Return the (X, Y) coordinate for the center point of the cell that contains the specified text.  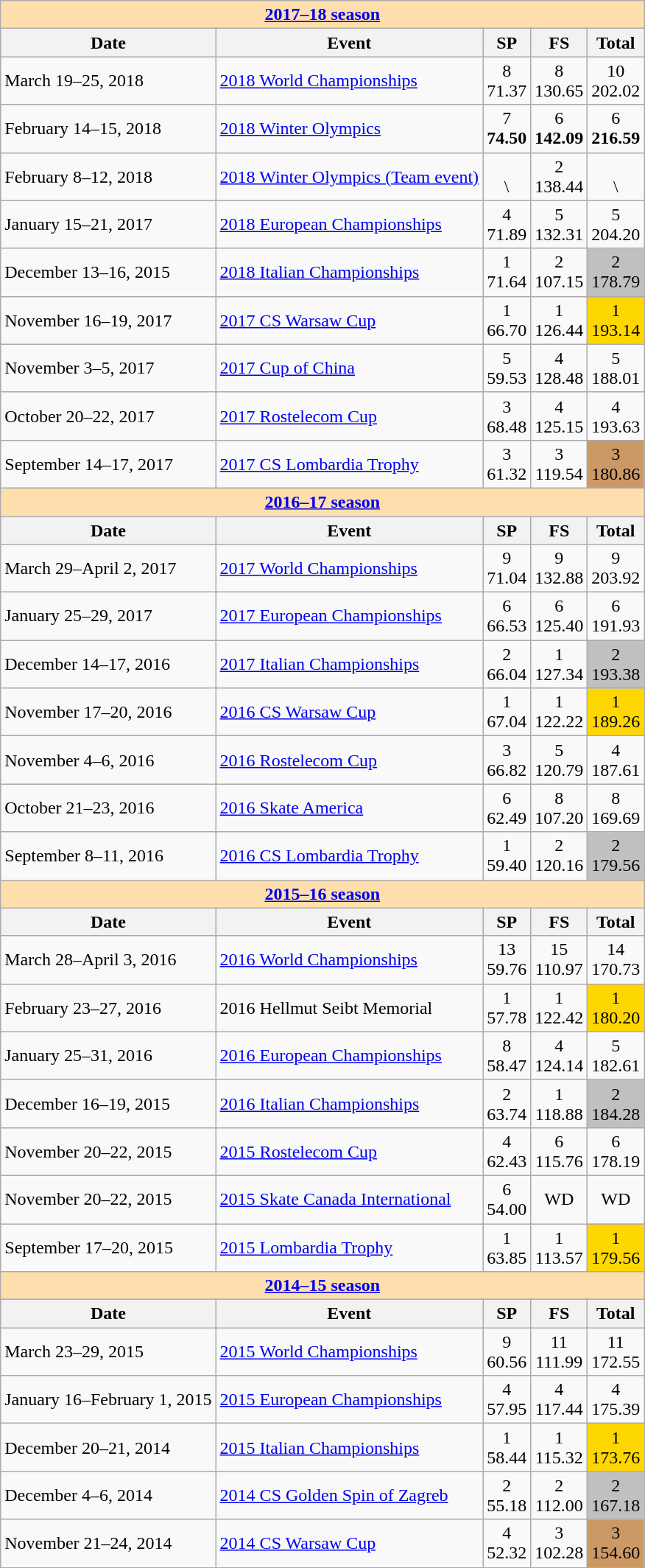
1 122.42 (560, 1008)
5 59.53 (507, 368)
December 20–21, 2014 (108, 1447)
2017 CS Lombardia Trophy (349, 464)
2 63.74 (507, 1104)
2017–18 season (322, 15)
February 14–15, 2018 (108, 128)
November 21–24, 2014 (108, 1543)
December 16–19, 2015 (108, 1104)
November 17–20, 2016 (108, 712)
1 122.22 (560, 712)
3 119.54 (560, 464)
3 61.32 (507, 464)
9 132.88 (560, 569)
1 180.20 (616, 1008)
2 112.00 (560, 1496)
9 203.92 (616, 569)
November 16–19, 2017 (108, 320)
6 142.09 (560, 128)
December 13–16, 2015 (108, 273)
2016 World Championships (349, 959)
6 115.76 (560, 1151)
2015 Skate Canada International (349, 1200)
2 55.18 (507, 1496)
2018 Winter Olympics (349, 128)
2018 World Championships (349, 81)
6 54.00 (507, 1200)
1 115.32 (560, 1447)
2015 European Championships (349, 1400)
2016 Skate America (349, 808)
4 71.89 (507, 224)
2018 Italian Championships (349, 273)
14 170.73 (616, 959)
January 15–21, 2017 (108, 224)
8 130.65 (560, 81)
2018 Winter Olympics (Team event) (349, 177)
2017 Italian Championships (349, 665)
1 58.44 (507, 1447)
March 19–25, 2018 (108, 81)
9 71.04 (507, 569)
1 71.64 (507, 273)
8 71.37 (507, 81)
1 113.57 (560, 1247)
4 62.43 (507, 1151)
1 189.26 (616, 712)
1 193.14 (616, 320)
1 66.70 (507, 320)
2 179.56 (616, 856)
2017 European Championships (349, 616)
1 57.78 (507, 1008)
February 23–27, 2016 (108, 1008)
February 8–12, 2018 (108, 177)
5 188.01 (616, 368)
2014–15 season (322, 1286)
1 63.85 (507, 1247)
6 66.53 (507, 616)
2016 Italian Championships (349, 1104)
2015 Italian Championships (349, 1447)
September 8–11, 2016 (108, 856)
2017 CS Warsaw Cup (349, 320)
2016 CS Warsaw Cup (349, 712)
January 25–31, 2016 (108, 1055)
2017 Cup of China (349, 368)
6 216.59 (616, 128)
6 125.40 (560, 616)
March 29–April 2, 2017 (108, 569)
2 107.15 (560, 273)
March 28–April 3, 2016 (108, 959)
13 59.76 (507, 959)
November 3–5, 2017 (108, 368)
2 120.16 (560, 856)
8 169.69 (616, 808)
2 178.79 (616, 273)
October 20–22, 2017 (108, 416)
1 127.34 (560, 665)
4 52.32 (507, 1543)
5 132.31 (560, 224)
2016 CS Lombardia Trophy (349, 856)
1 173.76 (616, 1447)
3 68.48 (507, 416)
2017 Rostelecom Cup (349, 416)
3 66.82 (507, 760)
11 172.55 (616, 1351)
2016 Rostelecom Cup (349, 760)
2014 CS Golden Spin of Zagreb (349, 1496)
3 180.86 (616, 464)
4 124.14 (560, 1055)
4 128.48 (560, 368)
March 23–29, 2015 (108, 1351)
1 118.88 (560, 1104)
2 184.28 (616, 1104)
2016–17 season (322, 502)
2 193.38 (616, 665)
3 102.28 (560, 1543)
2017 World Championships (349, 569)
1 126.44 (560, 320)
1 67.04 (507, 712)
6 178.19 (616, 1151)
1 59.40 (507, 856)
1 179.56 (616, 1247)
8 107.20 (560, 808)
5 182.61 (616, 1055)
7 74.50 (507, 128)
December 14–17, 2016 (108, 665)
8 58.47 (507, 1055)
October 21–23, 2016 (108, 808)
6 191.93 (616, 616)
2015 World Championships (349, 1351)
2014 CS Warsaw Cup (349, 1543)
2 138.44 (560, 177)
9 60.56 (507, 1351)
4 117.44 (560, 1400)
3 154.60 (616, 1543)
September 14–17, 2017 (108, 464)
November 4–6, 2016 (108, 760)
15 110.97 (560, 959)
4 193.63 (616, 416)
2018 European Championships (349, 224)
4 57.95 (507, 1400)
5 120.79 (560, 760)
2016 European Championships (349, 1055)
4 125.15 (560, 416)
6 62.49 (507, 808)
January 16–February 1, 2015 (108, 1400)
10 202.02 (616, 81)
4 187.61 (616, 760)
2015 Lombardia Trophy (349, 1247)
11 111.99 (560, 1351)
2 167.18 (616, 1496)
2015 Rostelecom Cup (349, 1151)
September 17–20, 2015 (108, 1247)
2015–16 season (322, 894)
2016 Hellmut Seibt Memorial (349, 1008)
4 175.39 (616, 1400)
January 25–29, 2017 (108, 616)
December 4–6, 2014 (108, 1496)
2 66.04 (507, 665)
5 204.20 (616, 224)
